Return [x, y] of the center of cell containing provided text 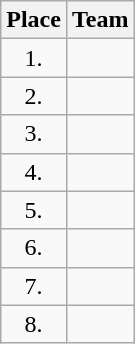
Team [100, 20]
Place [34, 20]
8. [34, 324]
7. [34, 286]
1. [34, 58]
2. [34, 96]
5. [34, 210]
3. [34, 134]
4. [34, 172]
6. [34, 248]
